Capture the cell that displays the provided text and extract its [X, Y] central coordinate. 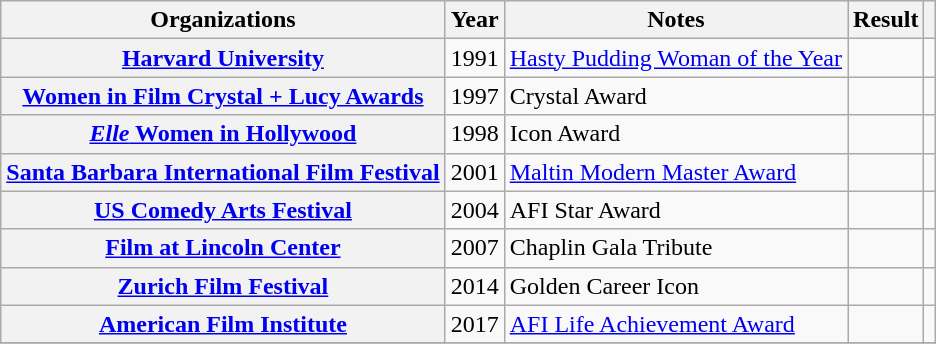
Harvard University [223, 58]
1991 [474, 58]
Notes [676, 20]
Result [886, 20]
Organizations [223, 20]
AFI Life Achievement Award [676, 324]
2017 [474, 324]
1998 [474, 134]
Zurich Film Festival [223, 286]
AFI Star Award [676, 210]
Year [474, 20]
2014 [474, 286]
1997 [474, 96]
American Film Institute [223, 324]
Elle Women in Hollywood [223, 134]
Santa Barbara International Film Festival [223, 172]
Hasty Pudding Woman of the Year [676, 58]
Film at Lincoln Center [223, 248]
Crystal Award [676, 96]
2004 [474, 210]
2007 [474, 248]
2001 [474, 172]
Golden Career Icon [676, 286]
Chaplin Gala Tribute [676, 248]
Women in Film Crystal + Lucy Awards [223, 96]
Maltin Modern Master Award [676, 172]
US Comedy Arts Festival [223, 210]
Icon Award [676, 134]
